Identify which cell holds the provided text, then report its [x, y] central coordinate. 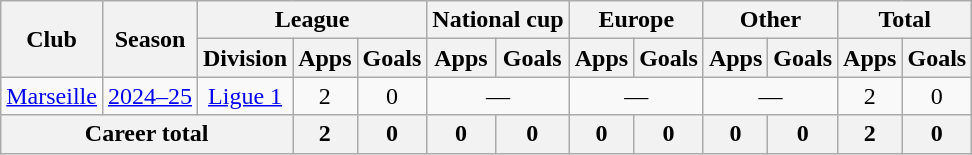
Total [905, 20]
League [312, 20]
National cup [498, 20]
Club [52, 39]
Career total [147, 134]
Ligue 1 [246, 96]
2024–25 [150, 96]
Division [246, 58]
Season [150, 39]
Other [770, 20]
Europe [636, 20]
Marseille [52, 96]
